Determine the (x, y) coordinate at the center of the cell enclosing the given text.  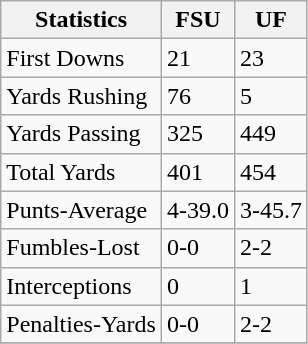
UF (270, 20)
21 (198, 58)
Yards Rushing (82, 96)
401 (198, 172)
Statistics (82, 20)
0 (198, 286)
4-39.0 (198, 210)
325 (198, 134)
Interceptions (82, 286)
Penalties-Yards (82, 324)
449 (270, 134)
454 (270, 172)
23 (270, 58)
Punts-Average (82, 210)
5 (270, 96)
FSU (198, 20)
Yards Passing (82, 134)
Total Yards (82, 172)
76 (198, 96)
First Downs (82, 58)
1 (270, 286)
Fumbles-Lost (82, 248)
3-45.7 (270, 210)
